Find where the given text appears and provide that cell's center as (x, y) coordinate. 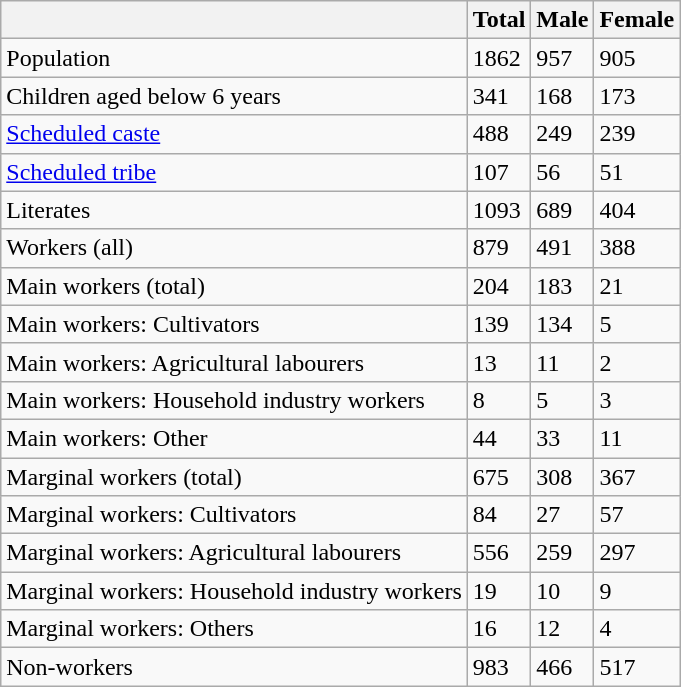
517 (637, 667)
556 (499, 553)
9 (637, 591)
Marginal workers: Cultivators (234, 515)
3 (637, 400)
Main workers: Household industry workers (234, 400)
16 (499, 629)
Male (562, 20)
4 (637, 629)
Main workers (total) (234, 286)
404 (637, 210)
Scheduled caste (234, 134)
879 (499, 248)
139 (499, 324)
Main workers: Cultivators (234, 324)
Scheduled tribe (234, 172)
13 (499, 362)
Main workers: Agricultural labourers (234, 362)
19 (499, 591)
57 (637, 515)
488 (499, 134)
134 (562, 324)
Workers (all) (234, 248)
675 (499, 477)
173 (637, 96)
239 (637, 134)
1862 (499, 58)
Female (637, 20)
905 (637, 58)
1093 (499, 210)
957 (562, 58)
Marginal workers: Agricultural labourers (234, 553)
Population (234, 58)
56 (562, 172)
51 (637, 172)
Total (499, 20)
308 (562, 477)
8 (499, 400)
983 (499, 667)
Marginal workers (total) (234, 477)
204 (499, 286)
168 (562, 96)
33 (562, 438)
Literates (234, 210)
491 (562, 248)
466 (562, 667)
249 (562, 134)
341 (499, 96)
12 (562, 629)
297 (637, 553)
Children aged below 6 years (234, 96)
367 (637, 477)
44 (499, 438)
183 (562, 286)
Marginal workers: Household industry workers (234, 591)
27 (562, 515)
259 (562, 553)
Non-workers (234, 667)
Marginal workers: Others (234, 629)
21 (637, 286)
388 (637, 248)
689 (562, 210)
2 (637, 362)
10 (562, 591)
84 (499, 515)
107 (499, 172)
Main workers: Other (234, 438)
